Output the (X, Y) coordinate of the center of the cell containing the given text.  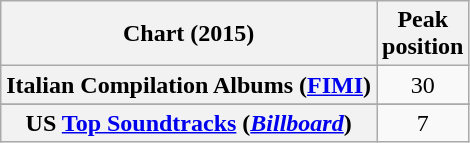
Peak position (423, 34)
Italian Compilation Albums (FIMI) (189, 85)
Chart (2015) (189, 34)
US Top Soundtracks (Billboard) (189, 123)
7 (423, 123)
30 (423, 85)
